Provide the [x, y] coordinate of the cell's center where the given text is located.  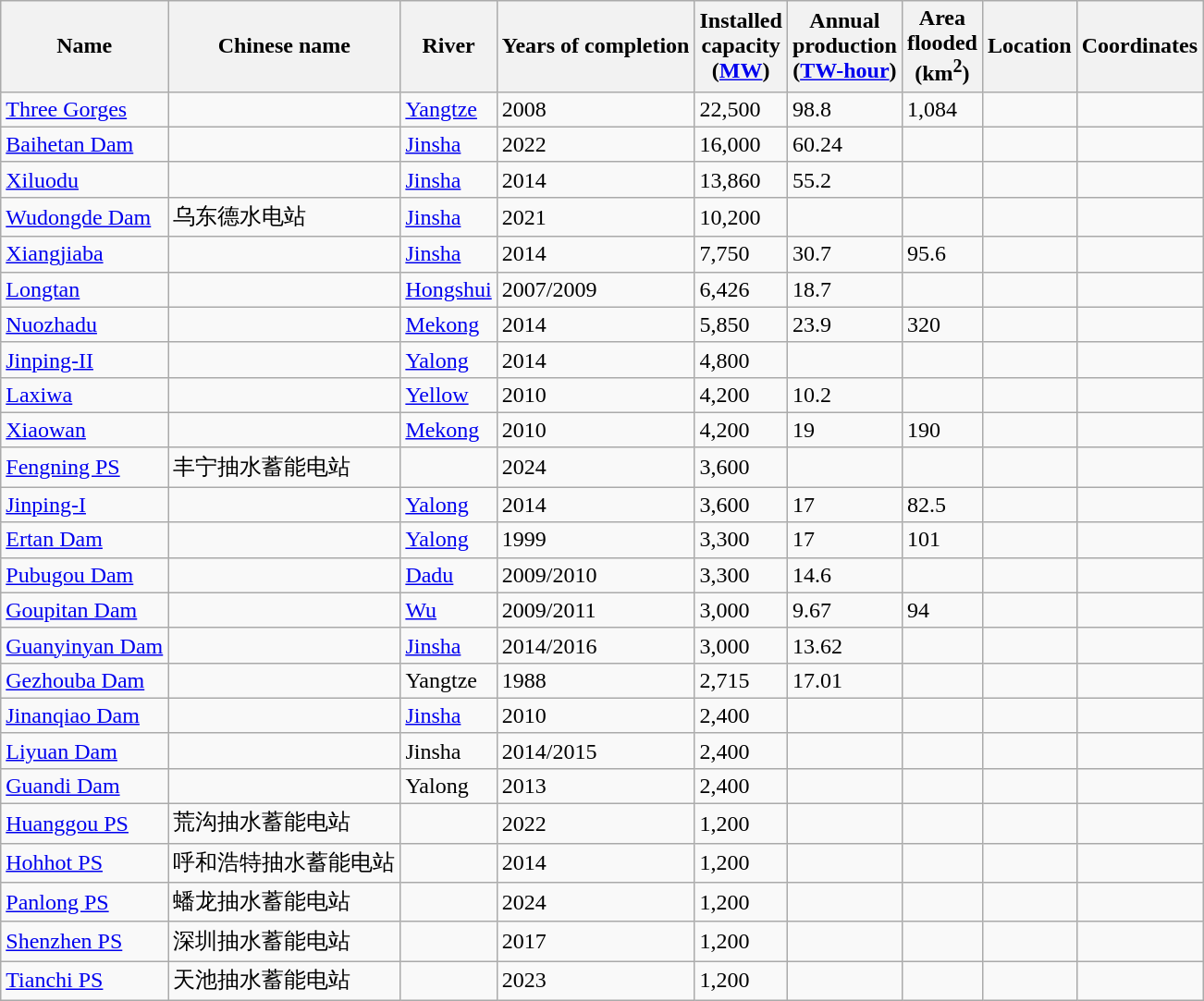
Gezhouba Dam [85, 680]
Liyuan Dam [85, 751]
2008 [596, 109]
Baihetan Dam [85, 144]
22,500 [741, 109]
16,000 [741, 144]
10.2 [844, 395]
2009/2011 [596, 610]
1999 [596, 540]
Three Gorges [85, 109]
4,800 [741, 360]
Hongshui [448, 289]
Nuozhadu [85, 324]
190 [941, 430]
98.8 [844, 109]
Guandi Dam [85, 786]
19 [844, 430]
Xiluodu [85, 179]
荒沟抽水蓄能电站 [285, 824]
2009/2010 [596, 575]
Panlong PS [85, 902]
Jinping-I [85, 505]
Jinanqiao Dam [85, 715]
6,426 [741, 289]
320 [941, 324]
乌东德水电站 [285, 216]
Installedcapacity(MW) [741, 46]
蟠龙抽水蓄能电站 [285, 902]
天池抽水蓄能电站 [285, 982]
深圳抽水蓄能电站 [285, 941]
23.9 [844, 324]
Annualproduction(TW-hour) [844, 46]
2,715 [741, 680]
9.67 [844, 610]
Longtan [85, 289]
Fengning PS [85, 468]
Jinping-II [85, 360]
101 [941, 540]
Wudongde Dam [85, 216]
10,200 [741, 216]
丰宁抽水蓄能电站 [285, 468]
Coordinates [1139, 46]
Yellow [448, 395]
Huanggou PS [85, 824]
2023 [596, 982]
1,084 [941, 109]
13.62 [844, 645]
Location [1029, 46]
2014/2016 [596, 645]
2021 [596, 216]
Chinese name [285, 46]
Areaflooded(km2) [941, 46]
1988 [596, 680]
Xiaowan [85, 430]
呼和浩特抽水蓄能电站 [285, 863]
13,860 [741, 179]
River [448, 46]
Years of completion [596, 46]
Laxiwa [85, 395]
82.5 [941, 505]
2013 [596, 786]
Goupitan Dam [85, 610]
18.7 [844, 289]
7,750 [741, 254]
2014/2015 [596, 751]
Xiangjiaba [85, 254]
55.2 [844, 179]
Ertan Dam [85, 540]
Dadu [448, 575]
2007/2009 [596, 289]
Shenzhen PS [85, 941]
60.24 [844, 144]
14.6 [844, 575]
Wu [448, 610]
Name [85, 46]
Guanyinyan Dam [85, 645]
Hohhot PS [85, 863]
Pubugou Dam [85, 575]
17.01 [844, 680]
2017 [596, 941]
30.7 [844, 254]
95.6 [941, 254]
94 [941, 610]
Tianchi PS [85, 982]
5,850 [741, 324]
